Scan for the cell matching the given text and deliver its [X, Y] coordinate at center. 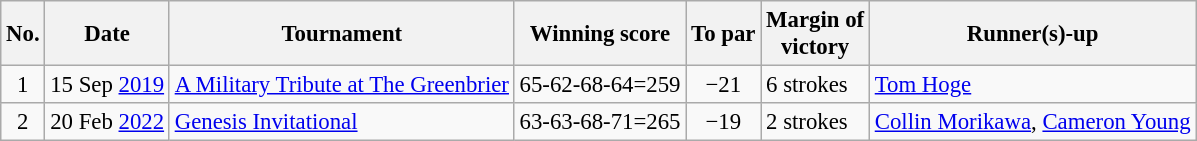
Margin ofvictory [816, 34]
63-63-68-71=265 [600, 122]
To par [724, 34]
2 strokes [816, 122]
−21 [724, 85]
A Military Tribute at The Greenbrier [342, 85]
Tom Hoge [1032, 85]
65-62-68-64=259 [600, 85]
1 [23, 85]
Collin Morikawa, Cameron Young [1032, 122]
−19 [724, 122]
Winning score [600, 34]
Date [107, 34]
6 strokes [816, 85]
Runner(s)-up [1032, 34]
Tournament [342, 34]
No. [23, 34]
Genesis Invitational [342, 122]
2 [23, 122]
20 Feb 2022 [107, 122]
15 Sep 2019 [107, 85]
